Scan for the cell matching the given text and deliver its [x, y] coordinate at center. 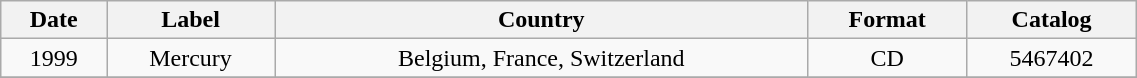
Format [887, 20]
1999 [54, 58]
Catalog [1051, 20]
Belgium, France, Switzerland [542, 58]
Mercury [191, 58]
CD [887, 58]
Date [54, 20]
Country [542, 20]
Label [191, 20]
5467402 [1051, 58]
